Locate the cell with the specified text and output its (x, y) center coordinate. 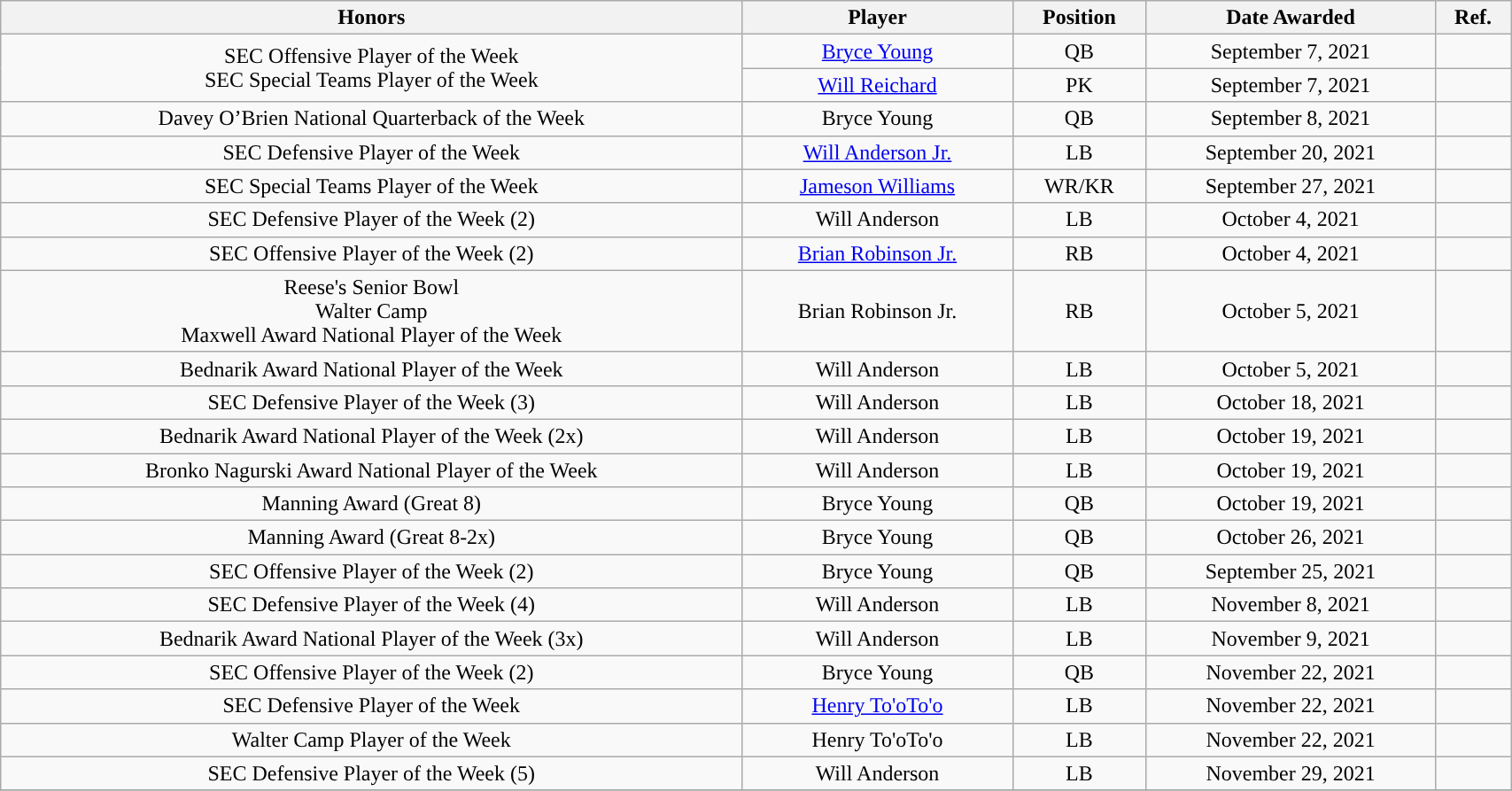
Bronko Nagurski Award National Player of the Week (372, 470)
September 25, 2021 (1291, 571)
SEC Special Teams Player of the Week (372, 186)
September 8, 2021 (1291, 119)
Bednarik Award National Player of the Week (3x) (372, 639)
Will Reichard (877, 85)
SEC Offensive Player of the Week SEC Special Teams Player of the Week (372, 68)
Player (877, 18)
SEC Defensive Player of the Week (4) (372, 605)
Manning Award (Great 8-2x) (372, 538)
SEC Defensive Player of the Week (3) (372, 402)
Date Awarded (1291, 18)
November 9, 2021 (1291, 639)
WR/KR (1079, 186)
Will Anderson Jr. (877, 152)
September 20, 2021 (1291, 152)
October 18, 2021 (1291, 402)
September 27, 2021 (1291, 186)
Davey O’Brien National Quarterback of the Week (372, 119)
Reese's Senior Bowl Walter Camp Maxwell Award National Player of the Week (372, 311)
October 26, 2021 (1291, 538)
PK (1079, 85)
Position (1079, 18)
SEC Defensive Player of the Week (5) (372, 773)
Honors (372, 18)
SEC Defensive Player of the Week (2) (372, 220)
November 8, 2021 (1291, 605)
Jameson Williams (877, 186)
November 29, 2021 (1291, 773)
Walter Camp Player of the Week (372, 740)
Bednarik Award National Player of the Week (2x) (372, 436)
Manning Award (Great 8) (372, 504)
Bednarik Award National Player of the Week (372, 368)
Ref. (1472, 18)
